Pinpoint the cell where the given text exists, returning its (x, y) midpoint coordinate. 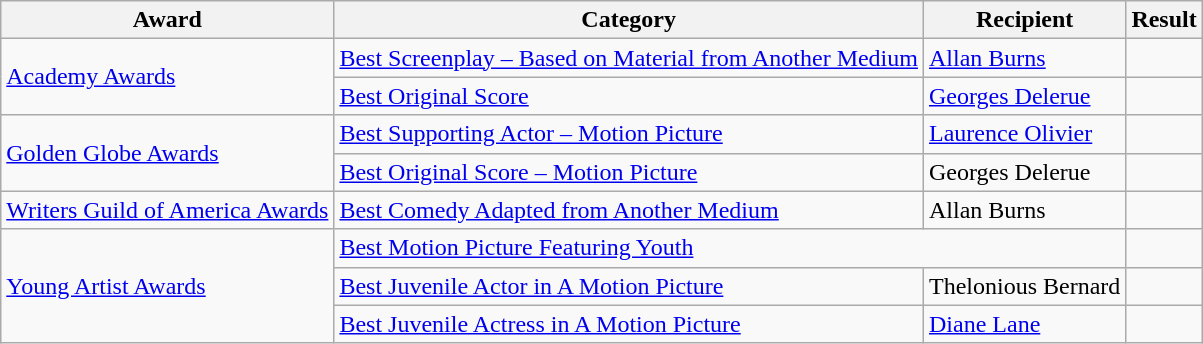
Golden Globe Awards (168, 153)
Best Comedy Adapted from Another Medium (629, 210)
Best Original Score (629, 96)
Academy Awards (168, 77)
Diane Lane (1024, 324)
Young Artist Awards (168, 286)
Best Motion Picture Featuring Youth (730, 248)
Best Screenplay – Based on Material from Another Medium (629, 58)
Best Juvenile Actor in A Motion Picture (629, 286)
Laurence Olivier (1024, 134)
Category (629, 20)
Best Supporting Actor – Motion Picture (629, 134)
Best Juvenile Actress in A Motion Picture (629, 324)
Best Original Score – Motion Picture (629, 172)
Recipient (1024, 20)
Result (1164, 20)
Award (168, 20)
Writers Guild of America Awards (168, 210)
Thelonious Bernard (1024, 286)
